Provide the (X, Y) coordinate of the cell's center where the given text is located.  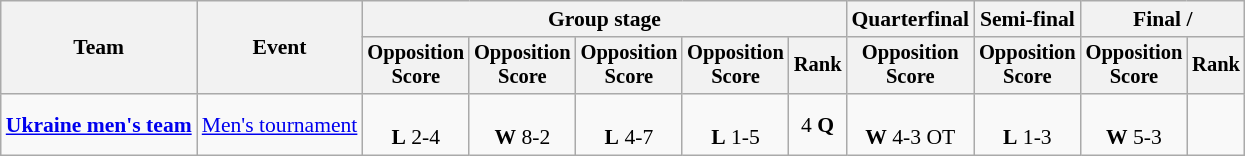
Group stage (604, 19)
Men's tournament (280, 124)
Ukraine men's team (99, 124)
Final / (1163, 19)
Quarterfinal (910, 19)
Event (280, 48)
W 5-3 (1134, 124)
L 2-4 (416, 124)
W 4-3 OT (910, 124)
L 1-3 (1028, 124)
4 Q (818, 124)
Semi-final (1028, 19)
L 4-7 (630, 124)
Team (99, 48)
W 8-2 (522, 124)
L 1-5 (736, 124)
